Provide the (X, Y) coordinate of the cell's center where the given text is located.  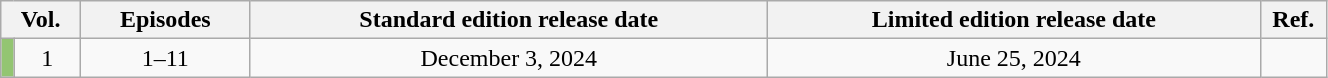
1 (47, 58)
Standard edition release date (508, 20)
December 3, 2024 (508, 58)
Limited edition release date (1014, 20)
1–11 (165, 58)
Vol. (41, 20)
Ref. (1293, 20)
June 25, 2024 (1014, 58)
Episodes (165, 20)
